Provide the [X, Y] coordinate of the cell's center where the given text is located.  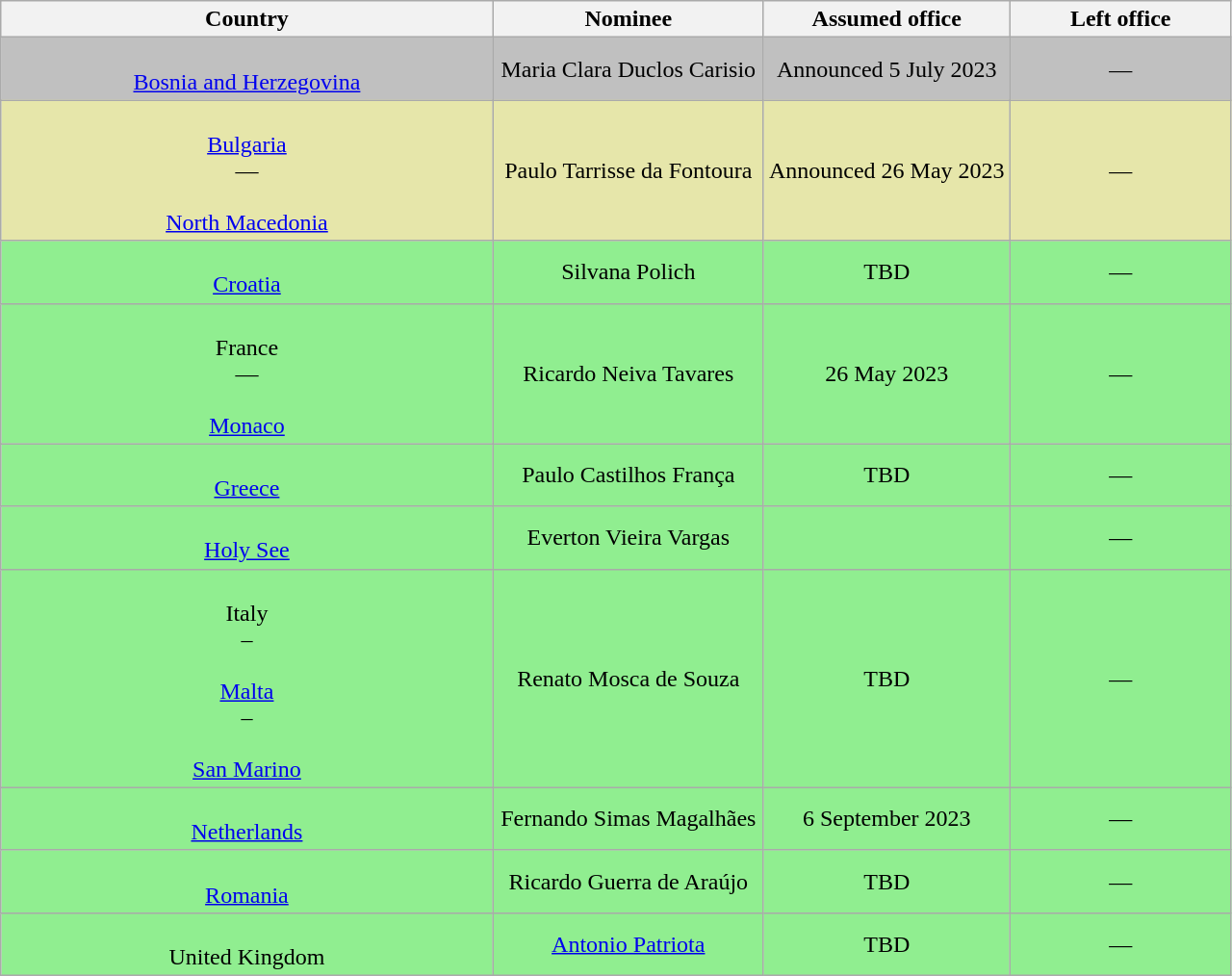
Paulo Tarrisse da Fontoura [628, 170]
Fernando Simas Magalhães [628, 818]
Ricardo Guerra de Araújo [628, 882]
Romania [246, 882]
Italy–Malta –San Marino [246, 678]
Assumed office [886, 19]
Holy See [246, 537]
26 May 2023 [886, 373]
Announced 26 May 2023 [886, 170]
6 September 2023 [886, 818]
Bulgaria—North Macedonia [246, 170]
Croatia [246, 271]
Country [246, 19]
Nominee [628, 19]
Paulo Castilhos França [628, 475]
France—Monaco [246, 373]
Ricardo Neiva Tavares [628, 373]
Everton Vieira Vargas [628, 537]
Left office [1120, 19]
Maria Clara Duclos Carisio [628, 69]
Netherlands [246, 818]
Silvana Polich [628, 271]
United Kingdom [246, 943]
Renato Mosca de Souza [628, 678]
Greece [246, 475]
Antonio Patriota [628, 943]
Bosnia and Herzegovina [246, 69]
Announced 5 July 2023 [886, 69]
